From the cell containing the given text, extract its center point as [X, Y] coordinate. 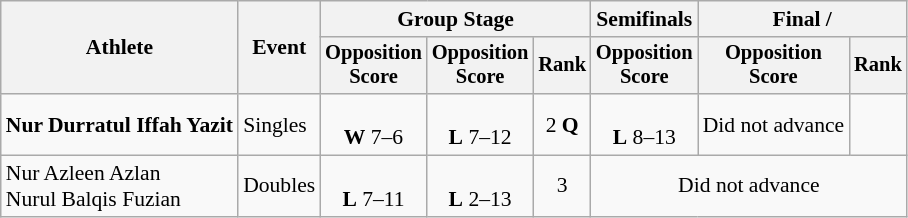
Event [279, 48]
W 7–6 [374, 124]
L 8–13 [644, 124]
Doubles [279, 186]
Nur Azleen AzlanNurul Balqis Fuzian [120, 186]
Group Stage [456, 19]
Nur Durratul Iffah Yazit [120, 124]
Semifinals [644, 19]
2 Q [562, 124]
Final / [802, 19]
3 [562, 186]
Athlete [120, 48]
L 2–13 [480, 186]
L 7–12 [480, 124]
Singles [279, 124]
L 7–11 [374, 186]
